Scan for the cell matching the given text and deliver its [x, y] coordinate at center. 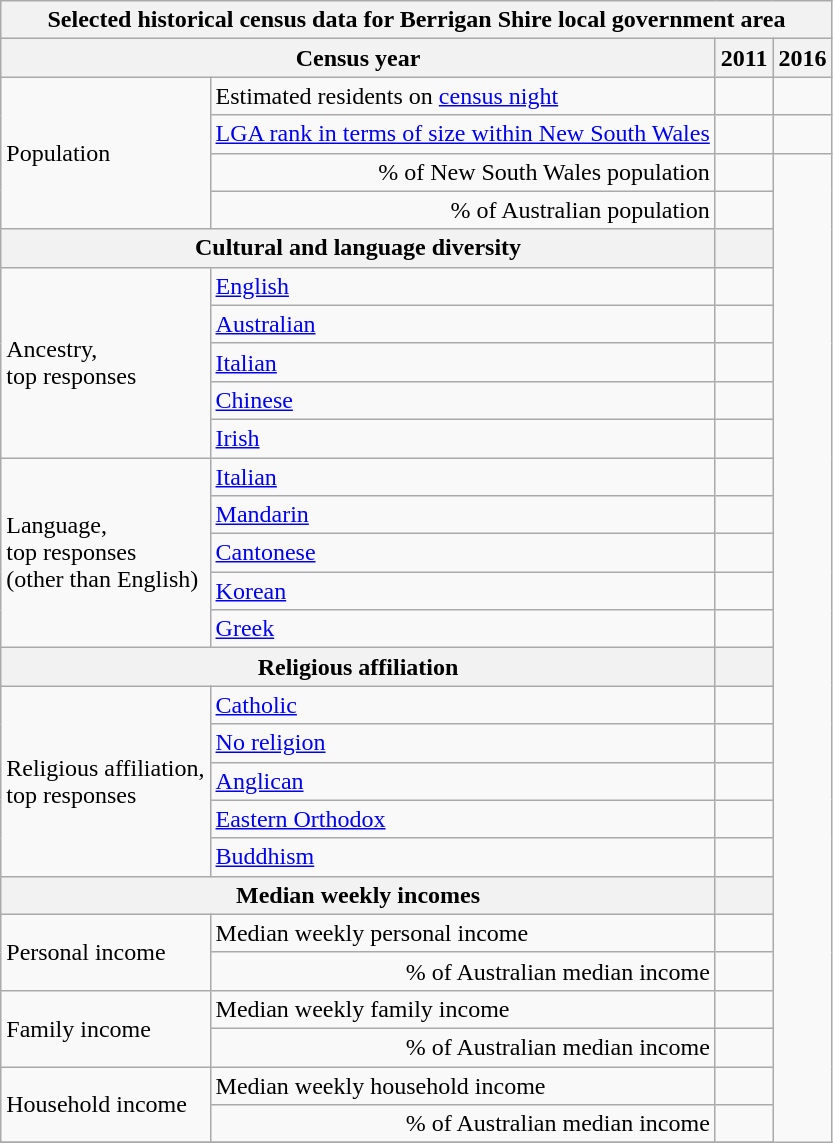
Anglican [462, 781]
Greek [462, 629]
No religion [462, 743]
Estimated residents on census night [462, 96]
Personal income [106, 952]
Cultural and language diversity [358, 248]
Catholic [462, 705]
Mandarin [462, 515]
Selected historical census data for Berrigan Shire local government area [416, 20]
English [462, 286]
Cantonese [462, 553]
Census year [358, 58]
Buddhism [462, 857]
Median weekly family income [462, 1009]
Religious affiliation [358, 667]
Eastern Orthodox [462, 819]
Language,top responses(other than English) [106, 553]
Median weekly household income [462, 1085]
Median weekly incomes [358, 895]
Korean [462, 591]
2011 [744, 58]
Irish [462, 438]
% of Australian population [462, 210]
Religious affiliation,top responses [106, 781]
2016 [802, 58]
% of New South Wales population [462, 172]
Ancestry,top responses [106, 362]
LGA rank in terms of size within New South Wales [462, 134]
Chinese [462, 400]
Median weekly personal income [462, 933]
Population [106, 153]
Australian [462, 324]
Household income [106, 1104]
Family income [106, 1028]
